Capture the cell that displays the provided text and extract its [X, Y] central coordinate. 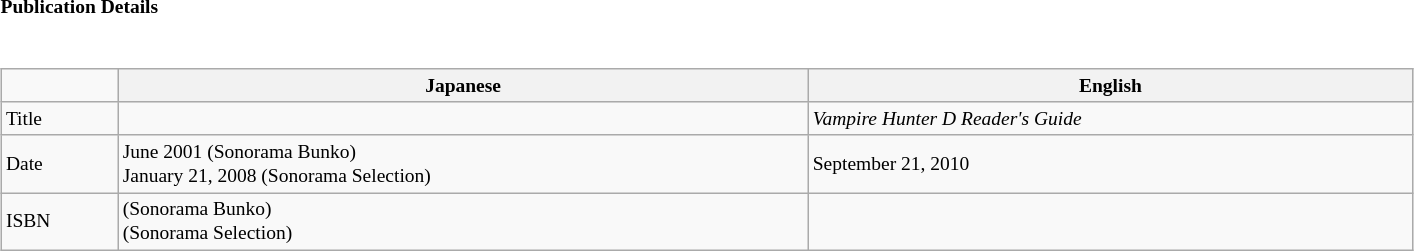
September 21, 2010 [1110, 164]
Vampire Hunter D Reader's Guide [1110, 118]
English [1110, 86]
Title [60, 118]
ISBN [60, 222]
June 2001 (Sonorama Bunko)January 21, 2008 (Sonorama Selection) [463, 164]
(Sonorama Bunko) (Sonorama Selection) [463, 222]
Date [60, 164]
Japanese [463, 86]
